For the text-containing cell, return its midpoint in [x, y] coordinate format. 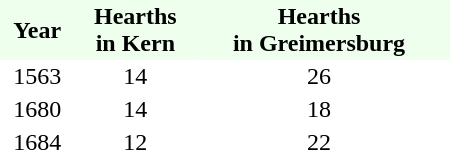
Hearthsin Greimersburg [318, 30]
1680 [37, 110]
18 [318, 110]
Year [37, 30]
1563 [37, 76]
Hearthsin Kern [135, 30]
26 [318, 76]
